For the text-containing cell, return its midpoint in [X, Y] coordinate format. 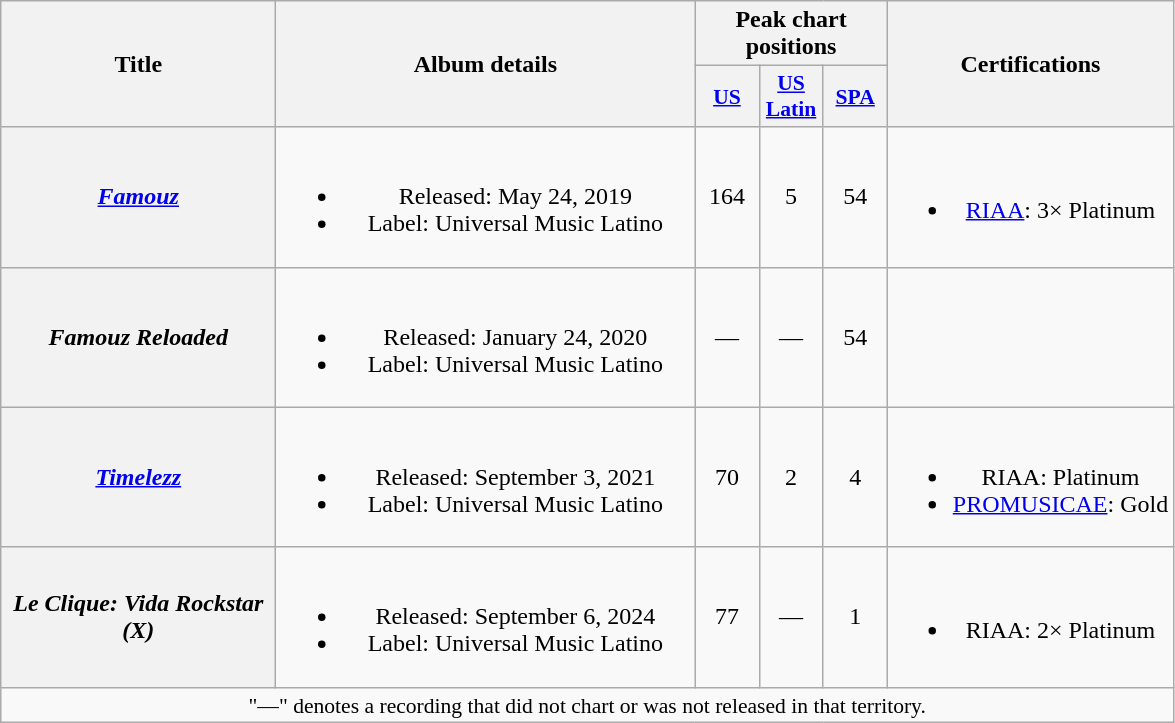
70 [727, 477]
Released: September 6, 2024Label: Universal Music Latino [486, 617]
2 [791, 477]
Released: May 24, 2019Label: Universal Music Latino [486, 197]
164 [727, 197]
5 [791, 197]
Title [138, 64]
RIAA: 2× Platinum [1030, 617]
RIAA: 3× Platinum [1030, 197]
Le Clique: Vida Rockstar (X) [138, 617]
USLatin [791, 96]
RIAA: Platinum PROMUSICAE: Gold [1030, 477]
"—" denotes a recording that did not chart or was not released in that territory. [588, 705]
Timelezz [138, 477]
4 [855, 477]
Certifications [1030, 64]
Album details [486, 64]
US [727, 96]
SPA [855, 96]
Released: January 24, 2020Label: Universal Music Latino [486, 337]
1 [855, 617]
Released: September 3, 2021Label: Universal Music Latino [486, 477]
Peak chart positions [791, 34]
Famouz [138, 197]
77 [727, 617]
Famouz Reloaded [138, 337]
